Search for the cell housing the specified text and yield its [X, Y] center coordinate. 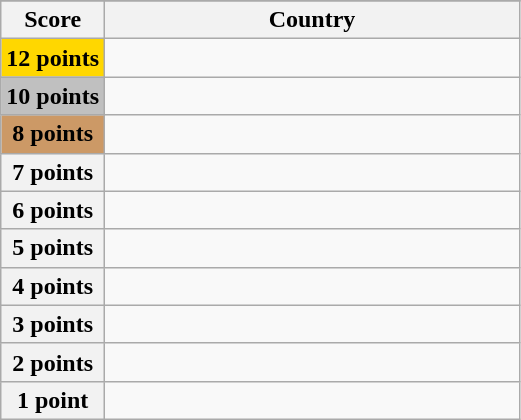
1 point [53, 400]
Score [53, 20]
2 points [53, 362]
4 points [53, 286]
7 points [53, 172]
3 points [53, 324]
5 points [53, 248]
10 points [53, 96]
Country [312, 20]
12 points [53, 58]
8 points [53, 134]
6 points [53, 210]
